Search for the cell housing the specified text and yield its (x, y) center coordinate. 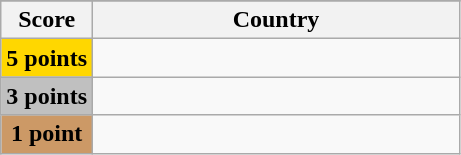
5 points (47, 58)
3 points (47, 96)
1 point (47, 134)
Score (47, 20)
Country (276, 20)
